Return the (x, y) coordinate for the center point of the cell that contains the specified text.  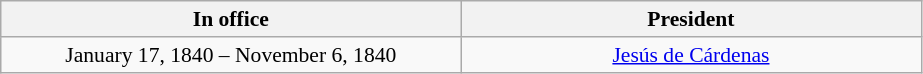
Jesús de Cárdenas (691, 55)
January 17, 1840 – November 6, 1840 (231, 55)
In office (231, 19)
President (691, 19)
